Extract the (x, y) coordinate from the center of the cell holding the provided text.  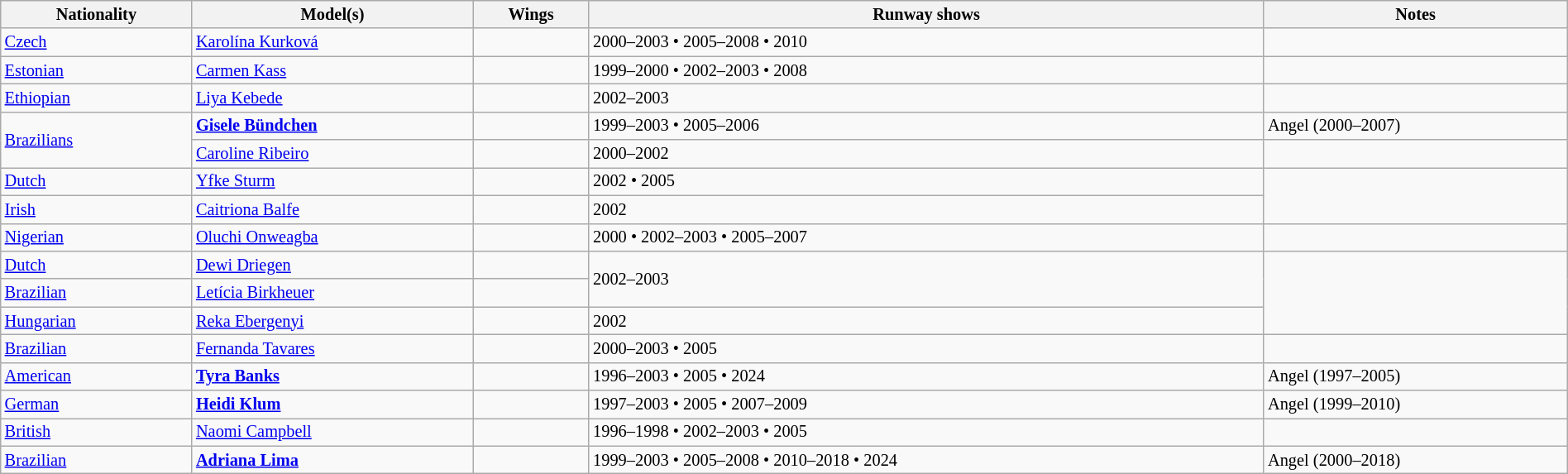
Nigerian (96, 237)
Angel (1999–2010) (1416, 405)
German (96, 405)
Yfke Sturm (332, 181)
1996–2003 • 2005 • 2024 (926, 376)
Caroline Ribeiro (332, 154)
Hungarian (96, 321)
Brazilians (96, 139)
Karolína Kurková (332, 42)
Angel (2000–2018) (1416, 460)
Angel (2000–2007) (1416, 126)
2000 • 2002–2003 • 2005–2007 (926, 237)
Caitriona Balfe (332, 209)
Ethiopian (96, 98)
Oluchi Onweagba (332, 237)
Estonian (96, 70)
Heidi Klum (332, 405)
Nationality (96, 14)
Angel (1997–2005) (1416, 376)
Naomi Campbell (332, 432)
Letícia Birkheuer (332, 293)
British (96, 432)
Dewi Driegen (332, 265)
Tyra Banks (332, 376)
1996–1998 • 2002–2003 • 2005 (926, 432)
Wings (531, 14)
Liya Kebede (332, 98)
Fernanda Tavares (332, 348)
Reka Ebergenyi (332, 321)
Gisele Bündchen (332, 126)
1999–2003 • 2005–2006 (926, 126)
Czech (96, 42)
Adriana Lima (332, 460)
2000–2003 • 2005 (926, 348)
American (96, 376)
2000–2003 • 2005–2008 • 2010 (926, 42)
Runway shows (926, 14)
Carmen Kass (332, 70)
2002 • 2005 (926, 181)
1999–2000 • 2002–2003 • 2008 (926, 70)
1999–2003 • 2005–2008 • 2010–2018 • 2024 (926, 460)
Irish (96, 209)
1997–2003 • 2005 • 2007–2009 (926, 405)
2000–2002 (926, 154)
Model(s) (332, 14)
Notes (1416, 14)
